Search for the cell housing the specified text and yield its (X, Y) center coordinate. 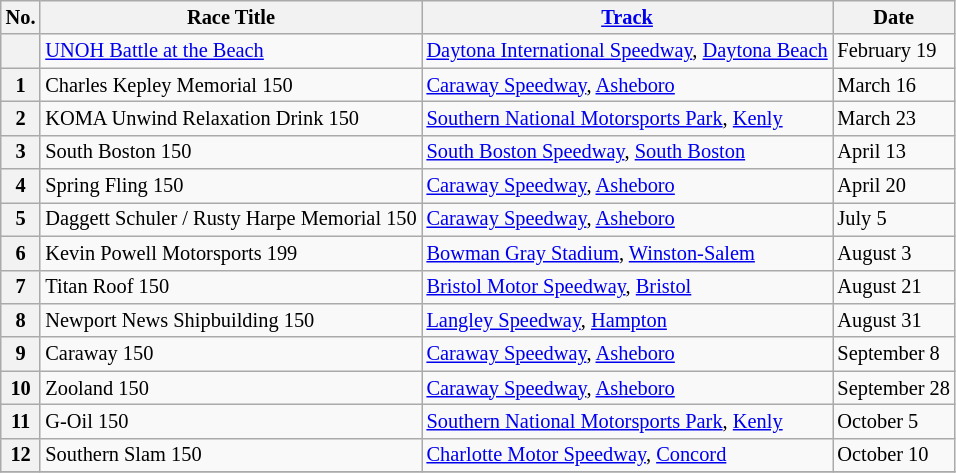
July 5 (893, 219)
UNOH Battle at the Beach (230, 51)
Daytona International Speedway, Daytona Beach (628, 51)
South Boston Speedway, South Boston (628, 152)
South Boston 150 (230, 152)
October 5 (893, 421)
6 (21, 253)
Titan Roof 150 (230, 287)
Charlotte Motor Speedway, Concord (628, 455)
No. (21, 17)
Southern Slam 150 (230, 455)
11 (21, 421)
7 (21, 287)
5 (21, 219)
KOMA Unwind Relaxation Drink 150 (230, 118)
August 3 (893, 253)
8 (21, 320)
Caraway 150 (230, 354)
Track (628, 17)
September 8 (893, 354)
2 (21, 118)
4 (21, 186)
Daggett Schuler / Rusty Harpe Memorial 150 (230, 219)
February 19 (893, 51)
Spring Fling 150 (230, 186)
12 (21, 455)
Bowman Gray Stadium, Winston-Salem (628, 253)
10 (21, 388)
Zooland 150 (230, 388)
March 16 (893, 85)
August 31 (893, 320)
April 13 (893, 152)
September 28 (893, 388)
Newport News Shipbuilding 150 (230, 320)
G-Oil 150 (230, 421)
9 (21, 354)
Kevin Powell Motorsports 199 (230, 253)
Charles Kepley Memorial 150 (230, 85)
Race Title (230, 17)
1 (21, 85)
August 21 (893, 287)
Date (893, 17)
3 (21, 152)
April 20 (893, 186)
October 10 (893, 455)
March 23 (893, 118)
Bristol Motor Speedway, Bristol (628, 287)
Langley Speedway, Hampton (628, 320)
